From the cell containing the given text, extract its center point as (X, Y) coordinate. 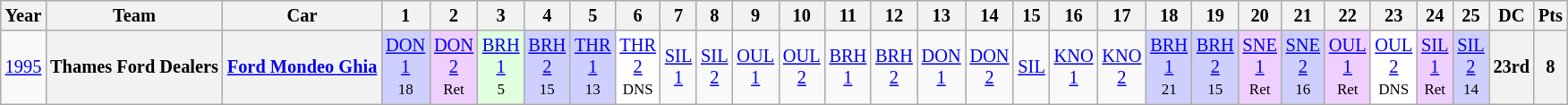
BRH121 (1169, 67)
Team (134, 15)
SIL (1031, 67)
THR2DNS (637, 67)
2 (454, 15)
12 (894, 15)
SNE216 (1303, 67)
BRH2 (894, 67)
Year (23, 15)
24 (1435, 15)
11 (848, 15)
SIL1Ret (1435, 67)
6 (637, 15)
18 (1169, 15)
OUL1Ret (1348, 67)
1995 (23, 67)
BRH15 (501, 67)
KNO1 (1074, 67)
Car (303, 15)
DC (1512, 15)
1 (405, 15)
10 (802, 15)
4 (547, 15)
DON118 (405, 67)
13 (942, 15)
Thames Ford Dealers (134, 67)
21 (1303, 15)
DON2 (990, 67)
17 (1122, 15)
20 (1260, 15)
SIL214 (1470, 67)
SNE1Ret (1260, 67)
SIL1 (678, 67)
THR113 (592, 67)
7 (678, 15)
DON2Ret (454, 67)
16 (1074, 15)
KNO2 (1122, 67)
Pts (1550, 15)
22 (1348, 15)
25 (1470, 15)
OUL2 (802, 67)
19 (1215, 15)
OUL1 (755, 67)
SIL2 (714, 67)
OUL2DNS (1393, 67)
23rd (1512, 67)
5 (592, 15)
9 (755, 15)
14 (990, 15)
DON1 (942, 67)
BRH1 (848, 67)
Ford Mondeo Ghia (303, 67)
23 (1393, 15)
3 (501, 15)
15 (1031, 15)
